Identify which cell holds the provided text, then report its [x, y] central coordinate. 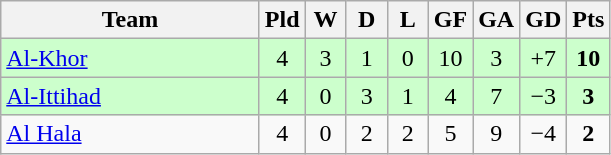
GD [544, 20]
Pld [282, 20]
+7 [544, 58]
5 [450, 134]
D [366, 20]
W [326, 20]
Al Hala [130, 134]
Al-Khor [130, 58]
7 [496, 96]
GF [450, 20]
Team [130, 20]
Al-Ittihad [130, 96]
−4 [544, 134]
Pts [588, 20]
9 [496, 134]
−3 [544, 96]
GA [496, 20]
L [408, 20]
